Provide the (x, y) coordinate of the cell's center where the given text is located.  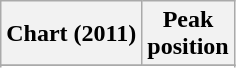
Peakposition (188, 34)
Chart (2011) (72, 34)
